Provide the [x, y] coordinate of the cell's center where the given text is located.  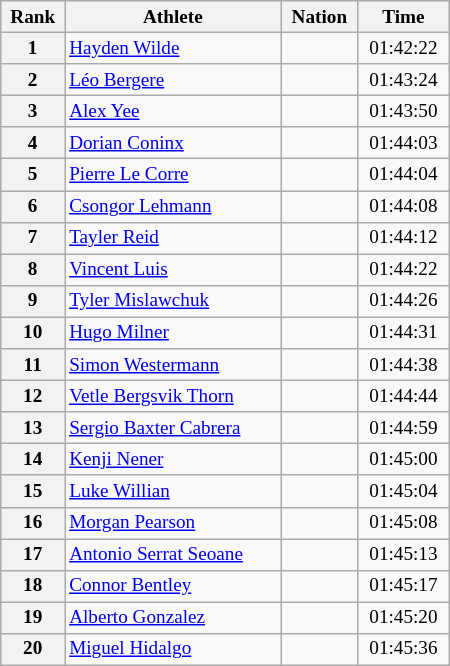
Vetle Bergsvik Thorn [174, 396]
01:44:59 [404, 428]
3 [33, 111]
01:44:04 [404, 175]
01:45:17 [404, 586]
4 [33, 143]
Csongor Lehmann [174, 206]
14 [33, 460]
6 [33, 206]
Antonio Serrat Seoane [174, 554]
01:42:22 [404, 48]
01:44:44 [404, 396]
01:44:38 [404, 365]
01:45:36 [404, 649]
7 [33, 238]
Luke Willian [174, 491]
01:45:20 [404, 618]
Connor Bentley [174, 586]
01:45:13 [404, 554]
Alex Yee [174, 111]
11 [33, 365]
01:43:50 [404, 111]
Tayler Reid [174, 238]
17 [33, 554]
Time [404, 17]
16 [33, 523]
Alberto Gonzalez [174, 618]
Athlete [174, 17]
Simon Westermann [174, 365]
18 [33, 586]
01:44:26 [404, 301]
Kenji Nener [174, 460]
13 [33, 428]
Pierre Le Corre [174, 175]
Miguel Hidalgo [174, 649]
01:43:24 [404, 80]
8 [33, 270]
15 [33, 491]
Dorian Coninx [174, 143]
01:45:04 [404, 491]
Hayden Wilde [174, 48]
01:44:12 [404, 238]
01:45:00 [404, 460]
Nation [319, 17]
Léo Bergere [174, 80]
01:45:08 [404, 523]
01:44:22 [404, 270]
2 [33, 80]
5 [33, 175]
01:44:31 [404, 333]
Vincent Luis [174, 270]
20 [33, 649]
Morgan Pearson [174, 523]
Sergio Baxter Cabrera [174, 428]
12 [33, 396]
01:44:08 [404, 206]
Tyler Mislawchuk [174, 301]
10 [33, 333]
1 [33, 48]
19 [33, 618]
01:44:03 [404, 143]
Rank [33, 17]
Hugo Milner [174, 333]
9 [33, 301]
